Search for the cell housing the specified text and yield its [x, y] center coordinate. 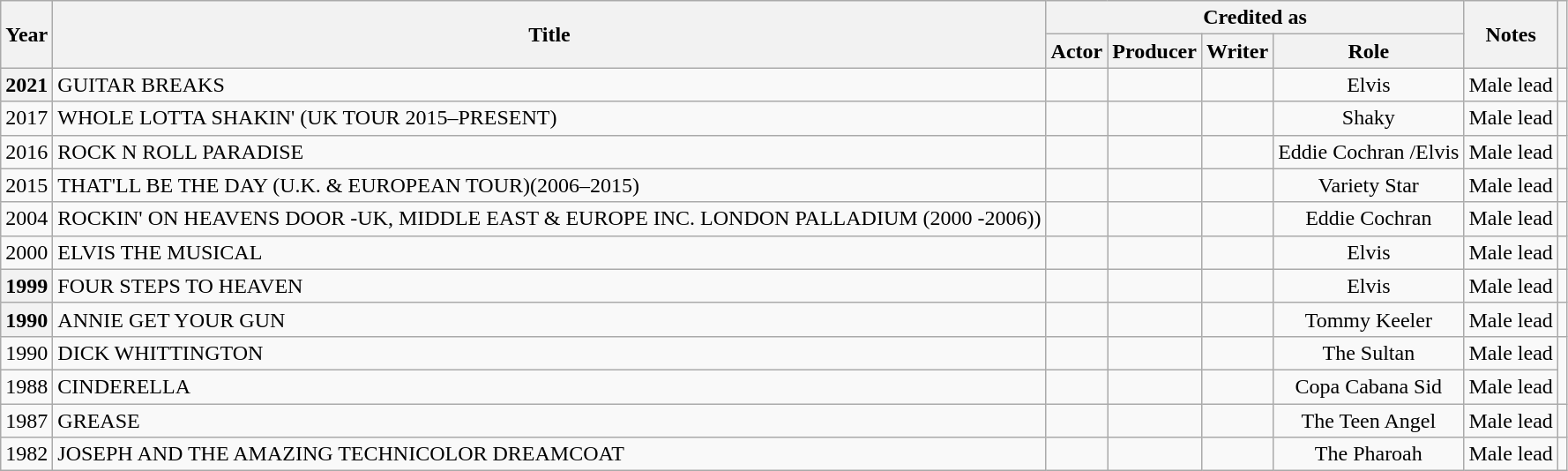
Eddie Cochran /Elvis [1369, 152]
DICK WHITTINGTON [549, 353]
Title [549, 34]
Copa Cabana Sid [1369, 386]
2015 [26, 185]
ROCKIN' ON HEAVENS DOOR -UK, MIDDLE EAST & EUROPE INC. LONDON PALLADIUM (2000 -2006)) [549, 219]
Actor [1077, 51]
GUITAR BREAKS [549, 85]
1999 [26, 286]
THAT'LL BE THE DAY (U.K. & EUROPEAN TOUR)(2006–2015) [549, 185]
CINDERELLA [549, 386]
Variety Star [1369, 185]
2000 [26, 252]
2004 [26, 219]
Producer [1155, 51]
The Pharoah [1369, 454]
Eddie Cochran [1369, 219]
ROCK N ROLL PARADISE [549, 152]
JOSEPH AND THE AMAZING TECHNICOLOR DREAMCOAT [549, 454]
1982 [26, 454]
2017 [26, 118]
2016 [26, 152]
2021 [26, 85]
Tommy Keeler [1369, 319]
Shaky [1369, 118]
WHOLE LOTTA SHAKIN' (UK TOUR 2015–PRESENT) [549, 118]
Year [26, 34]
The Teen Angel [1369, 421]
ELVIS THE MUSICAL [549, 252]
Role [1369, 51]
1987 [26, 421]
ANNIE GET YOUR GUN [549, 319]
FOUR STEPS TO HEAVEN [549, 286]
Credited as [1255, 18]
Notes [1511, 34]
GREASE [549, 421]
1988 [26, 386]
Writer [1236, 51]
The Sultan [1369, 353]
